Locate the cell with the specified text and output its (x, y) center coordinate. 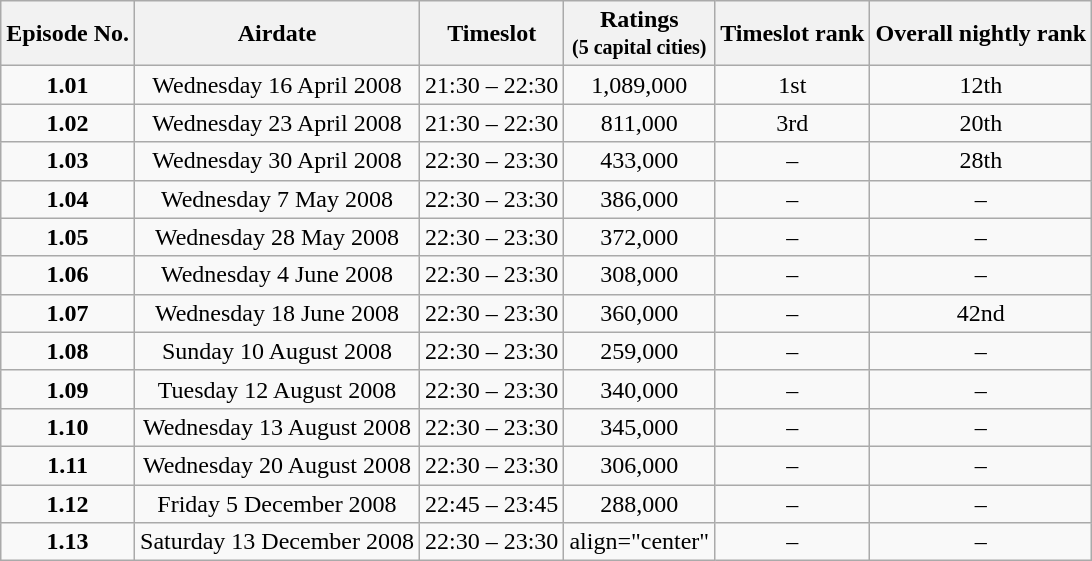
12th (981, 85)
42nd (981, 313)
372,000 (640, 237)
3rd (792, 123)
Wednesday 16 April 2008 (278, 85)
1.12 (68, 503)
1.06 (68, 275)
811,000 (640, 123)
Overall nightly rank (981, 34)
1st (792, 85)
22:45 – 23:45 (491, 503)
360,000 (640, 313)
Episode No. (68, 34)
Wednesday 7 May 2008 (278, 199)
Wednesday 20 August 2008 (278, 465)
1.03 (68, 161)
20th (981, 123)
28th (981, 161)
Wednesday 30 April 2008 (278, 161)
345,000 (640, 427)
Tuesday 12 August 2008 (278, 389)
433,000 (640, 161)
340,000 (640, 389)
Timeslot (491, 34)
1,089,000 (640, 85)
1.02 (68, 123)
Wednesday 18 June 2008 (278, 313)
1.08 (68, 351)
1.07 (68, 313)
Wednesday 23 April 2008 (278, 123)
1.09 (68, 389)
Airdate (278, 34)
259,000 (640, 351)
Wednesday 13 August 2008 (278, 427)
386,000 (640, 199)
Friday 5 December 2008 (278, 503)
Sunday 10 August 2008 (278, 351)
1.13 (68, 542)
align="center" (640, 542)
Wednesday 28 May 2008 (278, 237)
1.05 (68, 237)
Saturday 13 December 2008 (278, 542)
Ratings(5 capital cities) (640, 34)
Timeslot rank (792, 34)
Wednesday 4 June 2008 (278, 275)
308,000 (640, 275)
1.04 (68, 199)
1.11 (68, 465)
1.10 (68, 427)
1.01 (68, 85)
306,000 (640, 465)
288,000 (640, 503)
